Search for the cell housing the specified text and yield its [x, y] center coordinate. 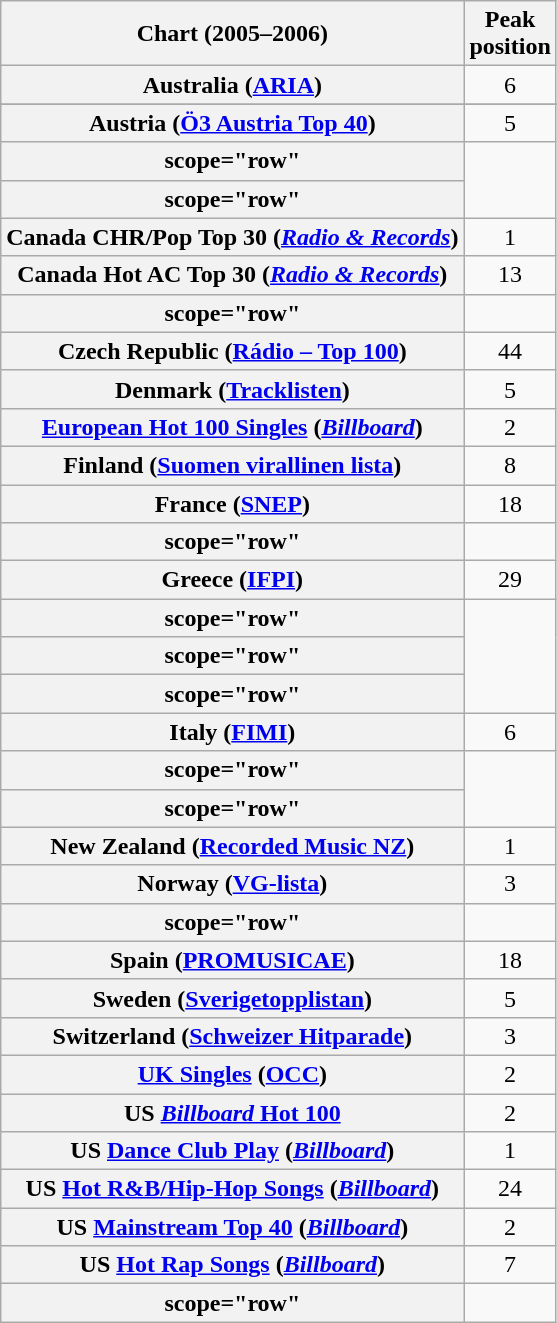
Norway (VG-lista) [232, 884]
Greece (IFPI) [232, 580]
US Dance Club Play (Billboard) [232, 1151]
Chart (2005–2006) [232, 34]
24 [510, 1189]
New Zealand (Recorded Music NZ) [232, 846]
44 [510, 351]
8 [510, 465]
Peakposition [510, 34]
Spain (PROMUSICAE) [232, 960]
France (SNEP) [232, 503]
US Hot R&B/Hip-Hop Songs (Billboard) [232, 1189]
US Hot Rap Songs (Billboard) [232, 1265]
Austria (Ö3 Austria Top 40) [232, 123]
Canada CHR/Pop Top 30 (Radio & Records) [232, 237]
US Billboard Hot 100 [232, 1113]
Finland (Suomen virallinen lista) [232, 465]
Czech Republic (Rádio – Top 100) [232, 351]
UK Singles (OCC) [232, 1074]
Denmark (Tracklisten) [232, 389]
Canada Hot AC Top 30 (Radio & Records) [232, 275]
7 [510, 1265]
Sweden (Sverigetopplistan) [232, 998]
13 [510, 275]
Italy (FIMI) [232, 732]
European Hot 100 Singles (Billboard) [232, 427]
Switzerland (Schweizer Hitparade) [232, 1036]
Australia (ARIA) [232, 85]
US Mainstream Top 40 (Billboard) [232, 1227]
29 [510, 580]
